Search for the cell housing the specified text and yield its (X, Y) center coordinate. 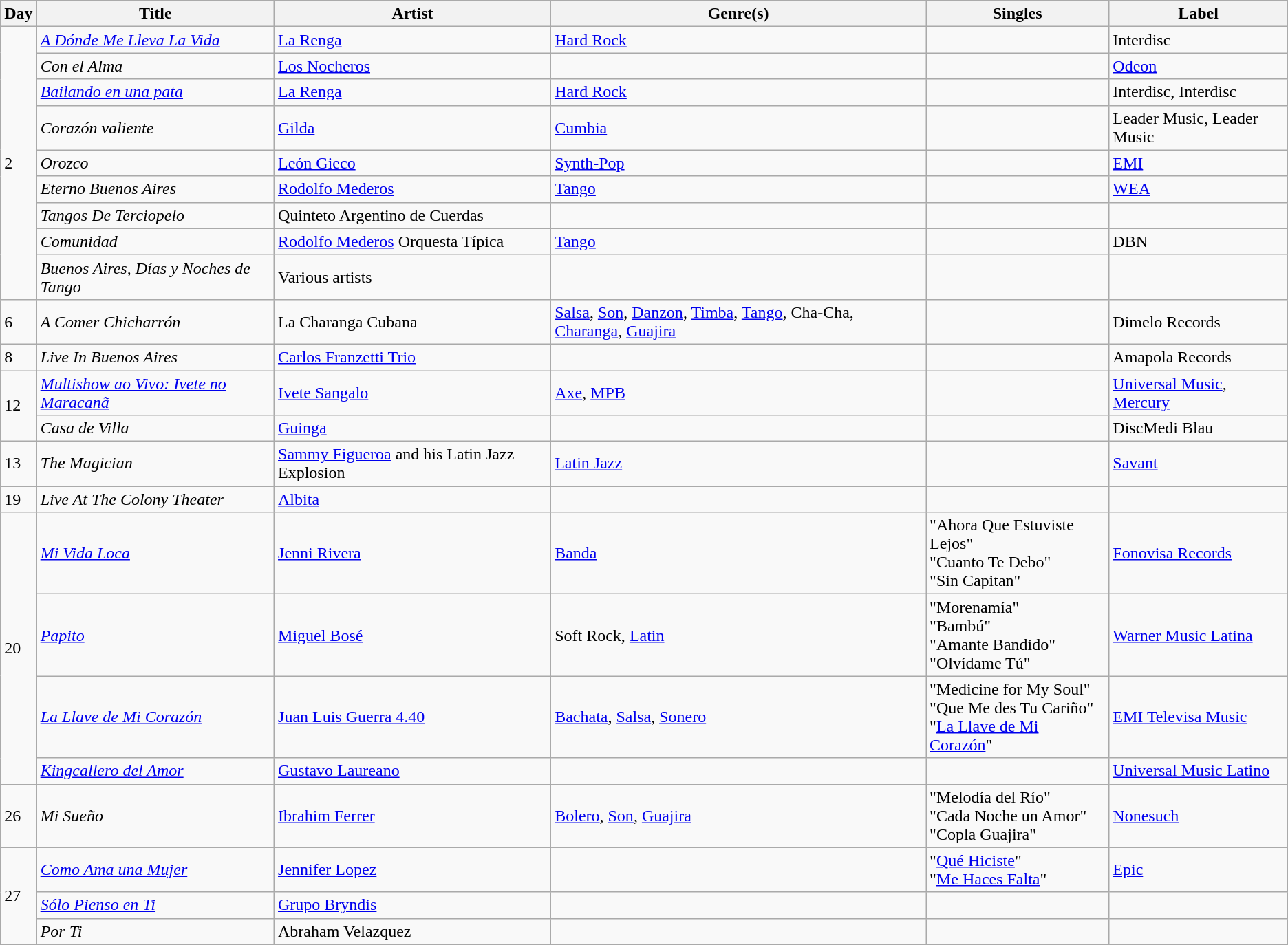
Label (1199, 14)
León Gieco (413, 163)
Como Ama una Mujer (155, 869)
Interdisc (1199, 40)
Title (155, 14)
Salsa, Son, Danzon, Timba, Tango, Cha-Cha, Charanga, Guajira (739, 322)
6 (19, 322)
Jennifer Lopez (413, 869)
Rodolfo Mederos Orquesta Típica (413, 241)
Bailando en una pata (155, 92)
19 (19, 499)
Axe, MPB (739, 392)
Papito (155, 636)
Epic (1199, 869)
Guinga (413, 428)
Tangos De Terciopelo (155, 215)
Gustavo Laureano (413, 771)
Mi Sueño (155, 816)
Corazón valiente (155, 128)
Live At The Colony Theater (155, 499)
27 (19, 895)
"Ahora Que Estuviste Lejos""Cuanto Te Debo""Sin Capitan" (1018, 553)
A Dónde Me Lleva La Vida (155, 40)
Juan Luis Guerra 4.40 (413, 717)
EMI Televisa Music (1199, 717)
Abraham Velazquez (413, 931)
Buenos Aires, Días y Noches de Tango (155, 276)
Nonesuch (1199, 816)
Savant (1199, 464)
Artist (413, 14)
Mi Vida Loca (155, 553)
"Melodía del Río""Cada Noche un Amor""Copla Guajira" (1018, 816)
Kingcallero del Amor (155, 771)
Cumbia (739, 128)
Eterno Buenos Aires (155, 189)
Bolero, Son, Guajira (739, 816)
Ibrahim Ferrer (413, 816)
Universal Music, Mercury (1199, 392)
Soft Rock, Latin (739, 636)
La Charanga Cubana (413, 322)
Various artists (413, 276)
Rodolfo Mederos (413, 189)
Multishow ao Vivo: Ivete no Maracanã (155, 392)
Sammy Figueroa and his Latin Jazz Explosion (413, 464)
"Medicine for My Soul""Que Me des Tu Cariño""La Llave de Mi Corazón" (1018, 717)
Bachata, Salsa, Sonero (739, 717)
"Qué Hiciste""Me Haces Falta" (1018, 869)
Dimelo Records (1199, 322)
Latin Jazz (739, 464)
Singles (1018, 14)
Universal Music Latino (1199, 771)
A Comer Chicharrón (155, 322)
Orozco (155, 163)
Interdisc, Interdisc (1199, 92)
Miguel Bosé (413, 636)
Por Ti (155, 931)
Synth-Pop (739, 163)
Leader Music, Leader Music (1199, 128)
Live In Buenos Aires (155, 357)
Sólo Pienso en Ti (155, 905)
Fonovisa Records (1199, 553)
La Llave de Mi Corazón (155, 717)
8 (19, 357)
WEA (1199, 189)
Jenni Rivera (413, 553)
Genre(s) (739, 14)
Warner Music Latina (1199, 636)
Day (19, 14)
Con el Alma (155, 66)
Los Nocheros (413, 66)
EMI (1199, 163)
Grupo Bryndis (413, 905)
Amapola Records (1199, 357)
Gilda (413, 128)
2 (19, 164)
12 (19, 406)
Ivete Sangalo (413, 392)
Albita (413, 499)
Comunidad (155, 241)
Carlos Franzetti Trio (413, 357)
Quinteto Argentino de Cuerdas (413, 215)
20 (19, 648)
DiscMedi Blau (1199, 428)
26 (19, 816)
Odeon (1199, 66)
DBN (1199, 241)
13 (19, 464)
The Magician (155, 464)
Casa de Villa (155, 428)
"Morenamía""Bambú""Amante Bandido""Olvídame Tú" (1018, 636)
Banda (739, 553)
